Identify which cell holds the provided text, then report its [x, y] central coordinate. 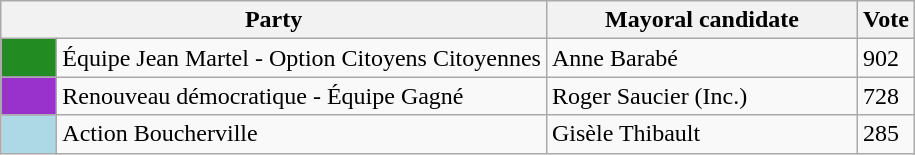
Vote [886, 20]
Roger Saucier (Inc.) [702, 96]
728 [886, 96]
Équipe Jean Martel - Option Citoyens Citoyennes [302, 58]
Anne Barabé [702, 58]
Party [274, 20]
Renouveau démocratique - Équipe Gagné [302, 96]
Gisèle Thibault [702, 134]
Action Boucherville [302, 134]
Mayoral candidate [702, 20]
902 [886, 58]
285 [886, 134]
